Return the [x, y] coordinate for the center point of the cell that contains the specified text.  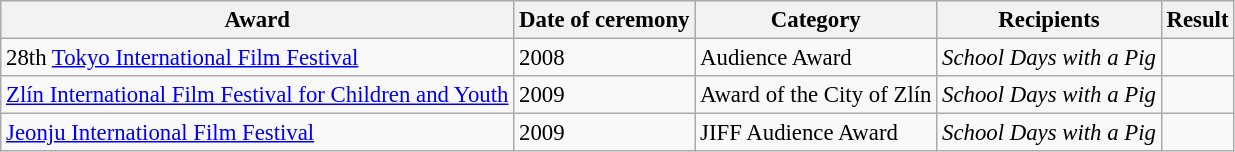
Recipients [1049, 20]
Date of ceremony [604, 20]
Category [816, 20]
28th Tokyo International Film Festival [258, 58]
JIFF Audience Award [816, 133]
Award of the City of Zlín [816, 95]
Result [1198, 20]
Audience Award [816, 58]
Jeonju International Film Festival [258, 133]
2008 [604, 58]
Zlín International Film Festival for Children and Youth [258, 95]
Award [258, 20]
